Find where the given text appears and provide that cell's center as [x, y] coordinate. 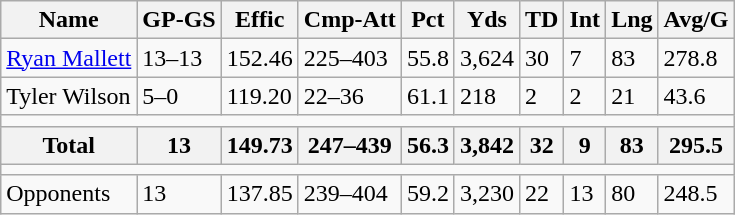
Cmp-Att [350, 20]
239–404 [350, 194]
80 [632, 194]
Avg/G [696, 20]
225–403 [350, 58]
247–439 [350, 145]
295.5 [696, 145]
Total [69, 145]
Effic [260, 20]
Pct [428, 20]
149.73 [260, 145]
Lng [632, 20]
278.8 [696, 58]
Tyler Wilson [69, 96]
Name [69, 20]
13–13 [179, 58]
Ryan Mallett [69, 58]
218 [486, 96]
3,842 [486, 145]
7 [585, 58]
32 [541, 145]
61.1 [428, 96]
137.85 [260, 194]
GP-GS [179, 20]
248.5 [696, 194]
22 [541, 194]
Opponents [69, 194]
Yds [486, 20]
5–0 [179, 96]
3,230 [486, 194]
59.2 [428, 194]
TD [541, 20]
119.20 [260, 96]
56.3 [428, 145]
22–36 [350, 96]
9 [585, 145]
152.46 [260, 58]
55.8 [428, 58]
Int [585, 20]
3,624 [486, 58]
21 [632, 96]
43.6 [696, 96]
30 [541, 58]
